Return (x, y) of the center of cell containing provided text 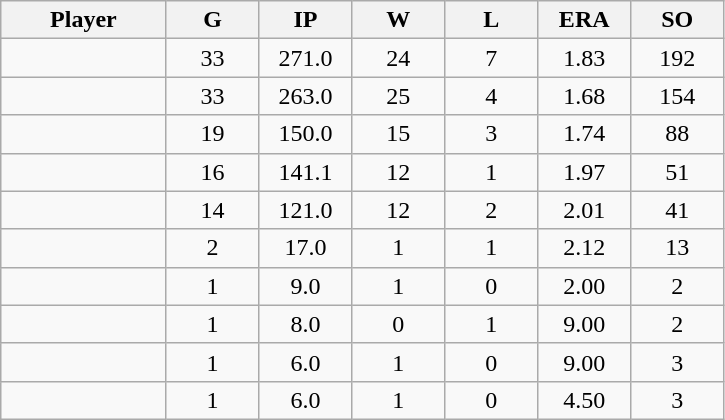
14 (212, 210)
2.00 (584, 286)
Player (84, 20)
1.74 (584, 134)
L (492, 20)
17.0 (306, 248)
1.68 (584, 96)
SO (678, 20)
1.97 (584, 172)
8.0 (306, 324)
13 (678, 248)
24 (398, 58)
9.0 (306, 286)
IP (306, 20)
19 (212, 134)
ERA (584, 20)
88 (678, 134)
G (212, 20)
141.1 (306, 172)
154 (678, 96)
4.50 (584, 400)
271.0 (306, 58)
7 (492, 58)
263.0 (306, 96)
2.12 (584, 248)
2.01 (584, 210)
41 (678, 210)
150.0 (306, 134)
15 (398, 134)
4 (492, 96)
16 (212, 172)
1.83 (584, 58)
121.0 (306, 210)
51 (678, 172)
25 (398, 96)
192 (678, 58)
W (398, 20)
